From the cell containing the given text, extract its center point as [X, Y] coordinate. 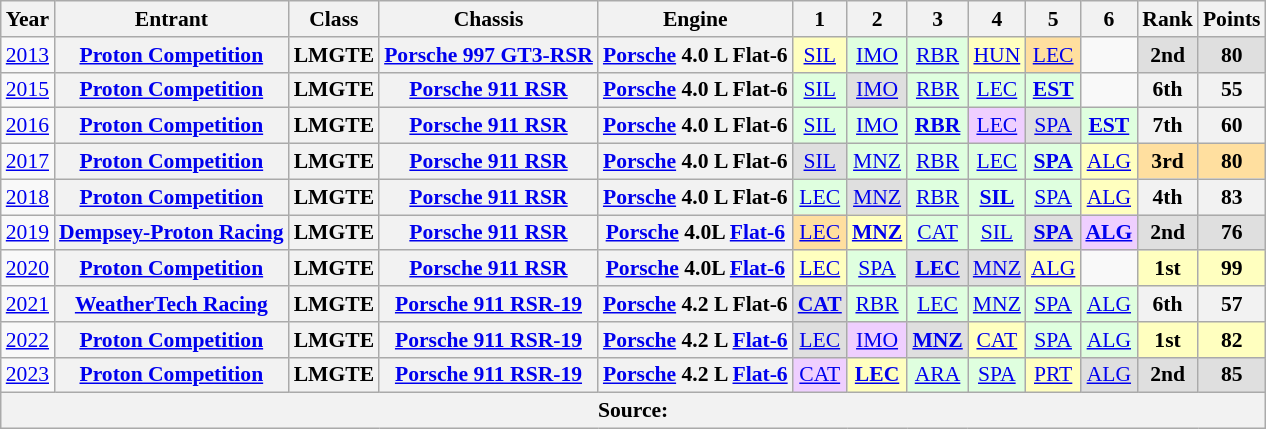
4 [997, 19]
7th [1168, 126]
ARA [937, 375]
2020 [28, 269]
2013 [28, 55]
2017 [28, 162]
2015 [28, 90]
Year [28, 19]
Points [1232, 19]
1 [820, 19]
2016 [28, 126]
2023 [28, 375]
57 [1232, 304]
82 [1232, 340]
Rank [1168, 19]
HUN [997, 55]
PRT [1053, 375]
4th [1168, 197]
3 [937, 19]
2022 [28, 340]
55 [1232, 90]
6 [1108, 19]
Engine [696, 19]
60 [1232, 126]
5 [1053, 19]
Chassis [488, 19]
Dempsey-Proton Racing [172, 233]
3rd [1168, 162]
85 [1232, 375]
2021 [28, 304]
2019 [28, 233]
83 [1232, 197]
Source: [634, 411]
Entrant [172, 19]
2 [877, 19]
Porsche 997 GT3-RSR [488, 55]
WeatherTech Racing [172, 304]
76 [1232, 233]
Class [334, 19]
2018 [28, 197]
99 [1232, 269]
